Pinpoint the cell where the given text exists, returning its (X, Y) midpoint coordinate. 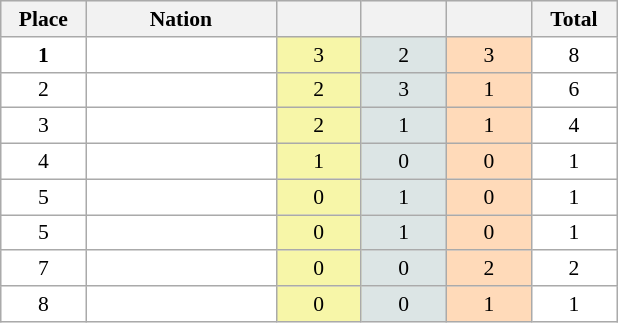
Total (574, 19)
6 (574, 90)
7 (44, 269)
Nation (181, 19)
Place (44, 19)
